From the cell containing the given text, extract its center point as (X, Y) coordinate. 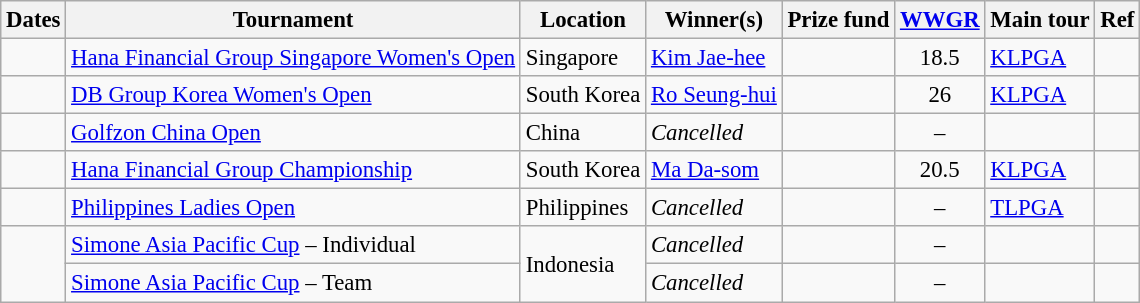
Location (582, 20)
Prize fund (838, 20)
Hana Financial Group Championship (294, 170)
Ro Seung-hui (714, 95)
18.5 (940, 58)
Kim Jae-hee (714, 58)
Hana Financial Group Singapore Women's Open (294, 58)
26 (940, 95)
Singapore (582, 58)
Philippines (582, 208)
Winner(s) (714, 20)
Dates (34, 20)
Main tour (1040, 20)
Ref (1118, 20)
TLPGA (1040, 208)
Simone Asia Pacific Cup – Individual (294, 245)
Ma Da-som (714, 170)
Philippines Ladies Open (294, 208)
China (582, 133)
20.5 (940, 170)
Golfzon China Open (294, 133)
Simone Asia Pacific Cup – Team (294, 283)
DB Group Korea Women's Open (294, 95)
Tournament (294, 20)
WWGR (940, 20)
Indonesia (582, 264)
